Return (x, y) of the center of cell containing provided text 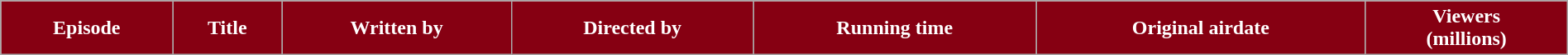
Title (227, 28)
Original airdate (1201, 28)
Viewers(millions) (1466, 28)
Episode (87, 28)
Written by (397, 28)
Directed by (632, 28)
Running time (895, 28)
